Pinpoint the cell where the given text exists, returning its [X, Y] midpoint coordinate. 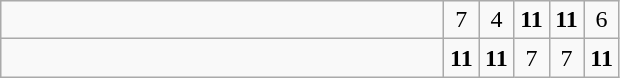
4 [496, 20]
6 [602, 20]
